Return the [x, y] coordinate for the center point of the cell that contains the specified text.  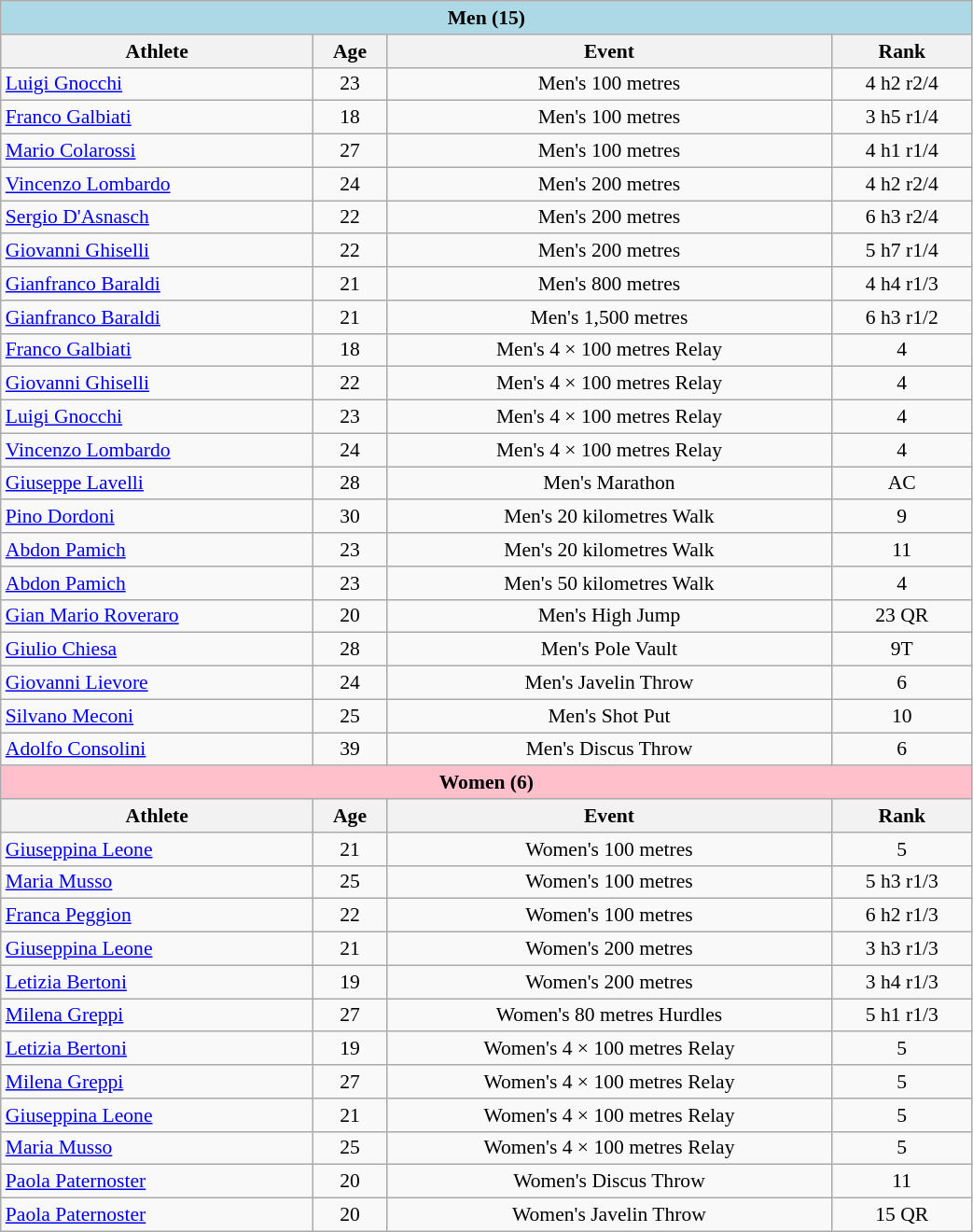
Giuseppe Lavelli [157, 483]
3 h3 r1/3 [903, 949]
Men (15) [487, 18]
6 h2 r1/3 [903, 916]
9T [903, 650]
Men's High Jump [608, 616]
Men's Javelin Throw [608, 683]
5 h1 r1/3 [903, 1015]
3 h5 r1/4 [903, 118]
Men's Shot Put [608, 716]
Sergio D'Asnasch [157, 217]
9 [903, 517]
Franca Peggion [157, 916]
4 h1 r1/4 [903, 151]
5 h7 r1/4 [903, 251]
Gian Mario Roveraro [157, 616]
3 h4 r1/3 [903, 982]
Giulio Chiesa [157, 650]
Men's Discus Throw [608, 749]
6 h3 r2/4 [903, 217]
Adolfo Consolini [157, 749]
Men's Marathon [608, 483]
5 h3 r1/3 [903, 882]
15 QR [903, 1215]
AC [903, 483]
6 h3 r1/2 [903, 317]
Men's 1,500 metres [608, 317]
Silvano Meconi [157, 716]
Women's 80 metres Hurdles [608, 1015]
Men's 800 metres [608, 284]
23 QR [903, 616]
Mario Colarossi [157, 151]
Pino Dordoni [157, 517]
Women's Javelin Throw [608, 1215]
Giovanni Lievore [157, 683]
Women (6) [487, 783]
10 [903, 716]
Men's Pole Vault [608, 650]
Men's 50 kilometres Walk [608, 583]
Women's Discus Throw [608, 1182]
4 h4 r1/3 [903, 284]
30 [351, 517]
39 [351, 749]
